Determine the (X, Y) coordinate at the center of the cell enclosing the given text.  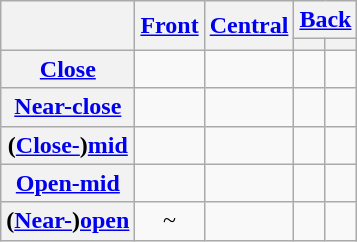
(Close-)mid (68, 145)
(Near-)open (68, 221)
Central (249, 26)
Open-mid (68, 183)
Front (170, 26)
Near-close (68, 107)
~ (170, 221)
Back (326, 20)
Close (68, 69)
